Scan for the cell matching the given text and deliver its [x, y] coordinate at center. 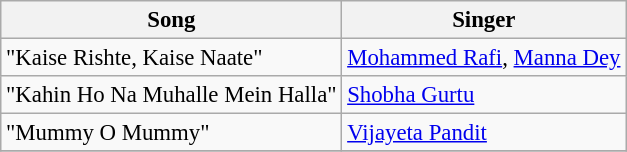
"Mummy O Mummy" [172, 133]
Song [172, 20]
Mohammed Rafi, Manna Dey [484, 58]
Vijayeta Pandit [484, 133]
"Kahin Ho Na Muhalle Mein Halla" [172, 95]
Singer [484, 20]
"Kaise Rishte, Kaise Naate" [172, 58]
Shobha Gurtu [484, 95]
